Determine the (X, Y) coordinate at the center of the cell enclosing the given text.  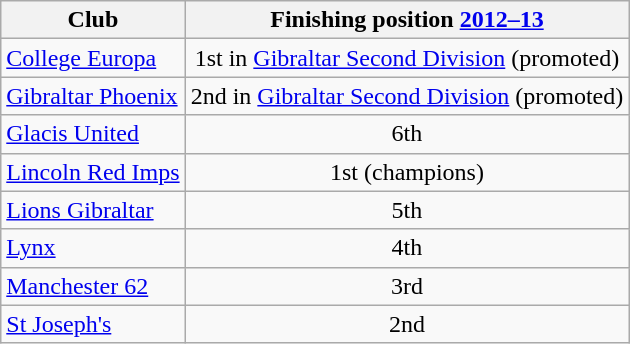
College Europa (93, 58)
Club (93, 20)
Lincoln Red Imps (93, 172)
Lynx (93, 248)
6th (407, 134)
3rd (407, 286)
Lions Gibraltar (93, 210)
Gibraltar Phoenix (93, 96)
Finishing position 2012–13 (407, 20)
2nd (407, 324)
1st (champions) (407, 172)
5th (407, 210)
4th (407, 248)
Glacis United (93, 134)
Manchester 62 (93, 286)
1st in Gibraltar Second Division (promoted) (407, 58)
2nd in Gibraltar Second Division (promoted) (407, 96)
St Joseph's (93, 324)
